Locate the cell with the specified text and output its (X, Y) center coordinate. 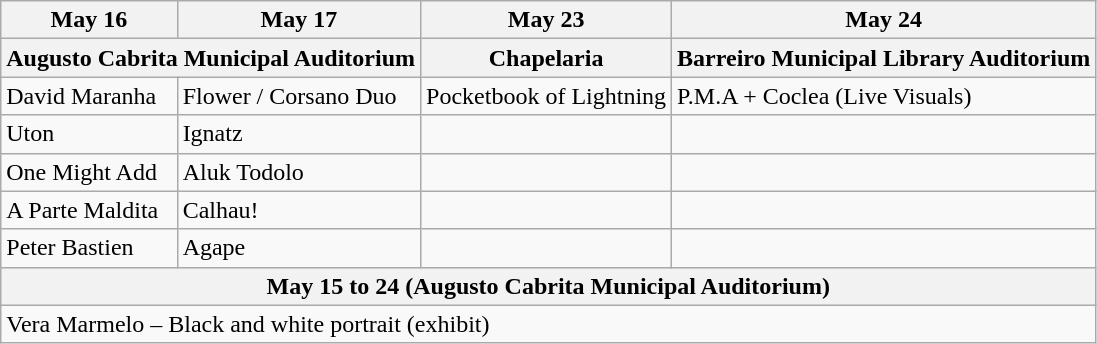
Barreiro Municipal Library Auditorium (884, 58)
Pocketbook of Lightning (546, 96)
One Might Add (89, 172)
Flower / Corsano Duo (298, 96)
May 24 (884, 20)
Augusto Cabrita Municipal Auditorium (211, 58)
P.M.A + Coclea (Live Visuals) (884, 96)
David Maranha (89, 96)
May 17 (298, 20)
Peter Bastien (89, 248)
Vera Marmelo – Black and white portrait (exhibit) (548, 324)
Uton (89, 134)
A Parte Maldita (89, 210)
Ignatz (298, 134)
Calhau! (298, 210)
Agape (298, 248)
May 15 to 24 (Augusto Cabrita Municipal Auditorium) (548, 286)
Aluk Todolo (298, 172)
Chapelaria (546, 58)
May 16 (89, 20)
May 23 (546, 20)
